Capture the cell that displays the provided text and extract its [x, y] central coordinate. 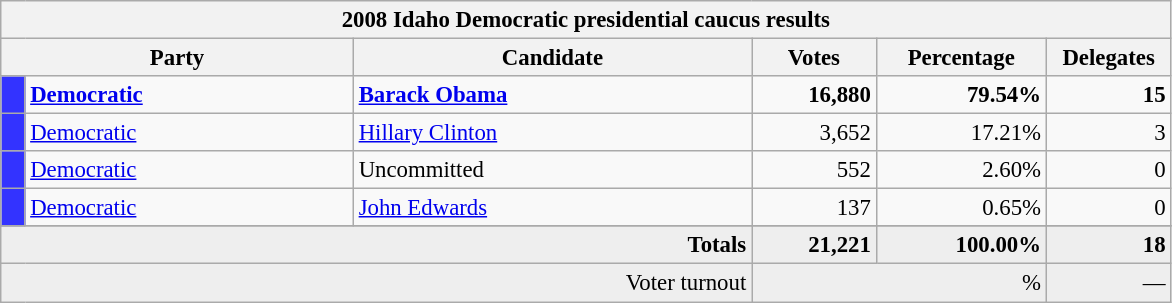
16,880 [814, 95]
Percentage [961, 58]
3,652 [814, 133]
3 [1108, 133]
John Edwards [552, 208]
2.60% [961, 170]
Party [178, 58]
Totals [376, 245]
21,221 [814, 245]
Candidate [552, 58]
Barack Obama [552, 95]
17.21% [961, 133]
552 [814, 170]
Hillary Clinton [552, 133]
79.54% [961, 95]
0.65% [961, 208]
Delegates [1108, 58]
100.00% [961, 245]
Uncommitted [552, 170]
137 [814, 208]
— [1108, 283]
2008 Idaho Democratic presidential caucus results [586, 20]
18 [1108, 245]
% [900, 283]
15 [1108, 95]
Voter turnout [376, 283]
Votes [814, 58]
